Pinpoint the cell where the given text exists, returning its [X, Y] midpoint coordinate. 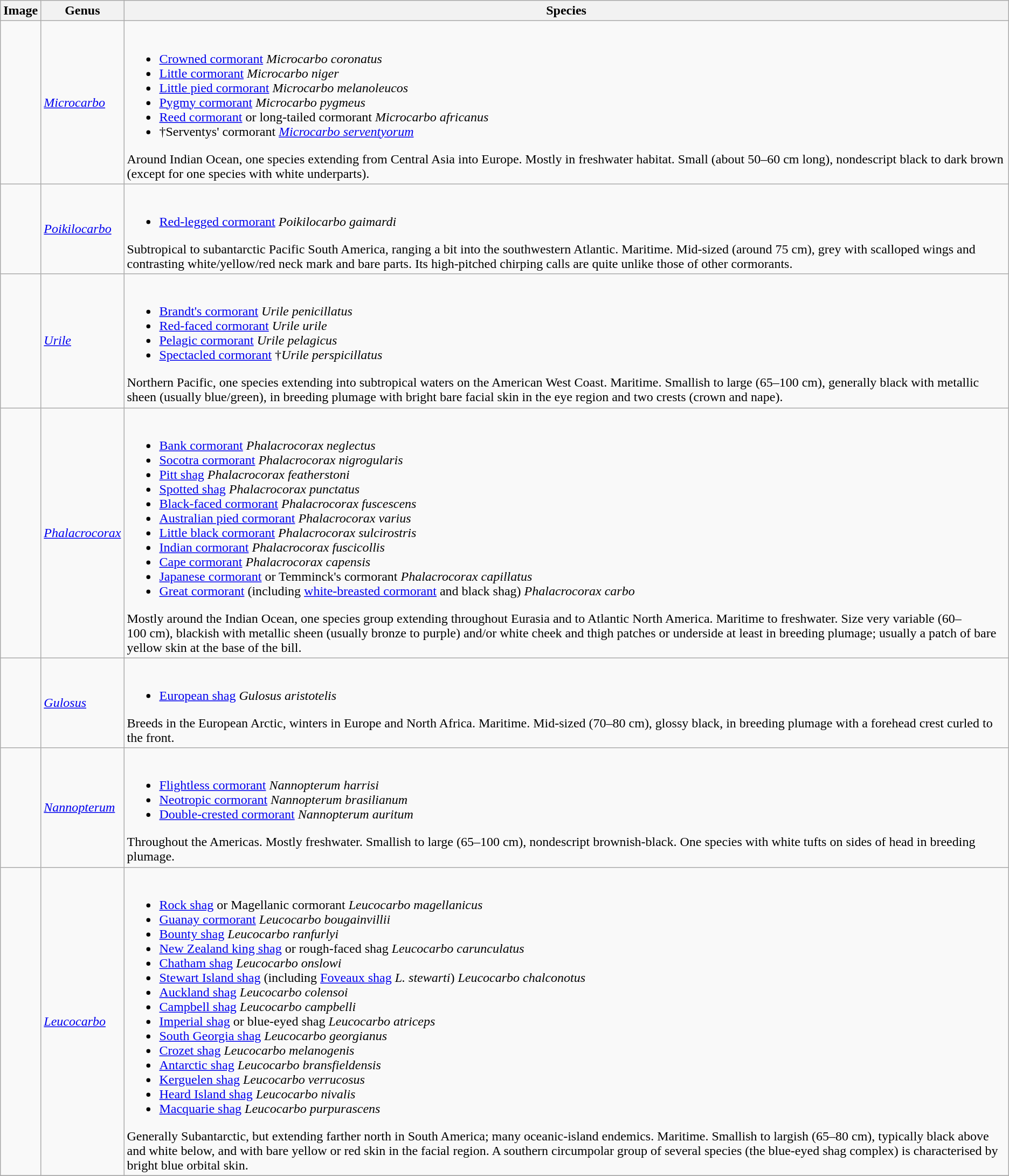
Nannopterum [82, 808]
Image [20, 11]
Gulosus [82, 703]
Genus [82, 11]
Microcarbo [82, 102]
Urile [82, 341]
Leucocarbo [82, 1021]
Species [566, 11]
Phalacrocorax [82, 533]
Poikilocarbo [82, 229]
